For the text-containing cell, return its midpoint in (x, y) coordinate format. 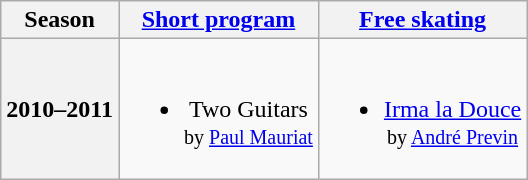
Season (60, 20)
2010–2011 (60, 109)
Irma la Douce by André Previn (422, 109)
Free skating (422, 20)
Two Guitars by Paul Mauriat (218, 109)
Short program (218, 20)
